Find where the given text appears and provide that cell's center as [x, y] coordinate. 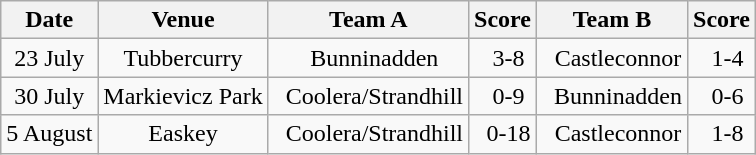
Venue [183, 20]
5 August [50, 134]
Markievicz Park [183, 96]
1-8 [722, 134]
Date [50, 20]
Easkey [183, 134]
Team A [368, 20]
Tubbercurry [183, 58]
30 July [50, 96]
1-4 [722, 58]
3-8 [503, 58]
0-6 [722, 96]
Team B [612, 20]
23 July [50, 58]
0-18 [503, 134]
0-9 [503, 96]
